Extract the [X, Y] coordinate from the center of the cell holding the provided text.  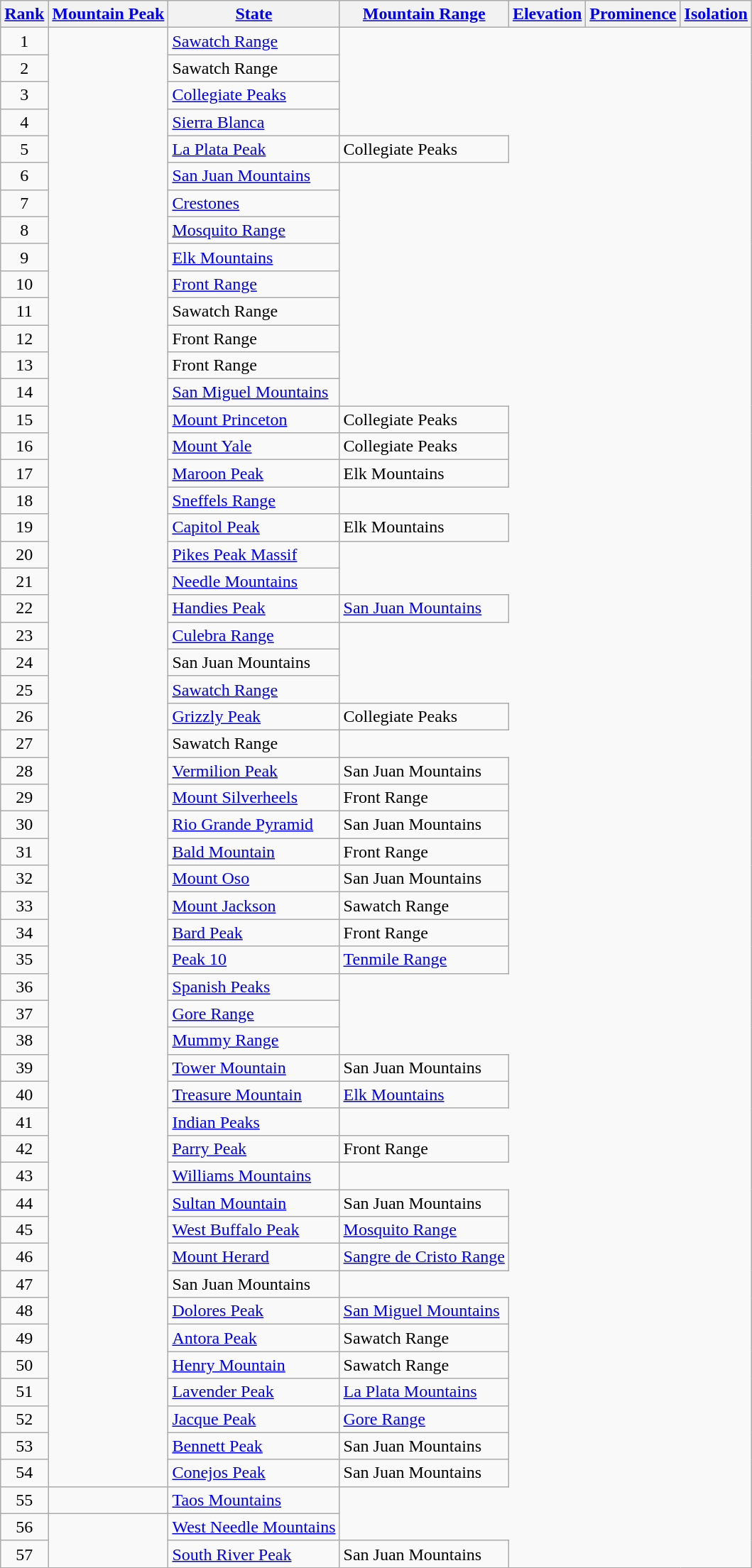
25 [24, 689]
48 [24, 1311]
Sneffels Range [254, 500]
Bald Mountain [254, 852]
39 [24, 1068]
Mount Princeton [254, 420]
Mount Herard [254, 1257]
Handies Peak [254, 608]
Capitol Peak [254, 527]
Pikes Peak Massif [254, 554]
2 [24, 68]
Rio Grande Pyramid [254, 825]
Mountain Peak [108, 14]
South River Peak [254, 1554]
16 [24, 446]
15 [24, 420]
49 [24, 1338]
Taos Mountains [254, 1500]
14 [24, 393]
Conejos Peak [254, 1473]
Maroon Peak [254, 473]
La Plata Peak [254, 149]
19 [24, 527]
54 [24, 1473]
11 [24, 311]
23 [24, 635]
1 [24, 41]
Crestones [254, 203]
Sultan Mountain [254, 1203]
57 [24, 1554]
Dolores Peak [254, 1311]
53 [24, 1446]
46 [24, 1257]
Grizzly Peak [254, 716]
47 [24, 1284]
21 [24, 581]
Culebra Range [254, 635]
Mount Oso [254, 879]
24 [24, 662]
4 [24, 122]
12 [24, 339]
27 [24, 743]
Treasure Mountain [254, 1095]
Jacque Peak [254, 1419]
Vermilion Peak [254, 770]
8 [24, 230]
Mount Yale [254, 446]
40 [24, 1095]
Bard Peak [254, 933]
37 [24, 1014]
17 [24, 473]
22 [24, 608]
Spanish Peaks [254, 987]
56 [24, 1527]
Isolation [716, 14]
50 [24, 1365]
45 [24, 1230]
West Buffalo Peak [254, 1230]
Williams Mountains [254, 1175]
Tenmile Range [424, 960]
43 [24, 1175]
Tower Mountain [254, 1068]
52 [24, 1419]
3 [24, 95]
30 [24, 825]
Henry Mountain [254, 1365]
Elevation [547, 14]
Mountain Range [424, 14]
Needle Mountains [254, 581]
55 [24, 1500]
38 [24, 1041]
5 [24, 149]
26 [24, 716]
36 [24, 987]
Sangre de Cristo Range [424, 1257]
20 [24, 554]
Mummy Range [254, 1041]
18 [24, 500]
29 [24, 798]
Antora Peak [254, 1338]
32 [24, 879]
Indian Peaks [254, 1122]
Rank [24, 14]
41 [24, 1122]
West Needle Mountains [254, 1527]
13 [24, 366]
Mount Silverheels [254, 798]
Mount Jackson [254, 906]
Sierra Blanca [254, 122]
State [254, 14]
6 [24, 176]
Parry Peak [254, 1148]
35 [24, 960]
10 [24, 284]
34 [24, 933]
Bennett Peak [254, 1446]
Lavender Peak [254, 1392]
La Plata Mountains [424, 1392]
28 [24, 770]
42 [24, 1148]
33 [24, 906]
44 [24, 1203]
51 [24, 1392]
7 [24, 203]
9 [24, 257]
Peak 10 [254, 960]
Prominence [633, 14]
31 [24, 852]
